Provide the [x, y] coordinate of the cell's center where the given text is located.  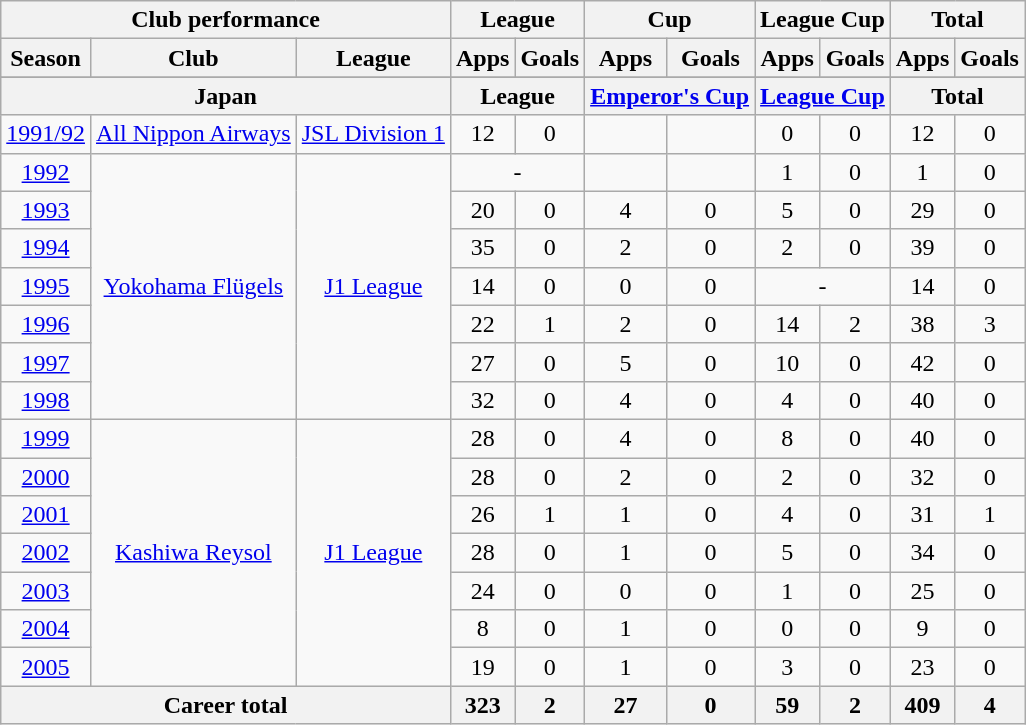
23 [922, 667]
2000 [46, 477]
1997 [46, 362]
1994 [46, 248]
Club performance [226, 20]
1992 [46, 172]
Season [46, 58]
24 [482, 591]
2005 [46, 667]
2002 [46, 553]
Cup [670, 20]
Club [193, 58]
409 [922, 705]
1996 [46, 324]
26 [482, 515]
25 [922, 591]
1993 [46, 210]
All Nippon Airways [193, 134]
34 [922, 553]
2003 [46, 591]
59 [788, 705]
Japan [226, 96]
1999 [46, 438]
323 [482, 705]
10 [788, 362]
35 [482, 248]
Yokohama Flügels [193, 286]
2001 [46, 515]
1995 [46, 286]
9 [922, 629]
Career total [226, 705]
1991/92 [46, 134]
39 [922, 248]
42 [922, 362]
2004 [46, 629]
22 [482, 324]
20 [482, 210]
29 [922, 210]
38 [922, 324]
19 [482, 667]
1998 [46, 400]
Emperor's Cup [670, 96]
Kashiwa Reysol [193, 552]
JSL Division 1 [373, 134]
31 [922, 515]
